Find where the given text appears and provide that cell's center as [x, y] coordinate. 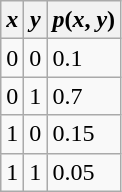
0.7 [84, 96]
0.1 [84, 58]
y [36, 20]
0.05 [84, 172]
p(x, y) [84, 20]
0.15 [84, 134]
x [12, 20]
